Output the (x, y) coordinate of the center of the cell containing the given text.  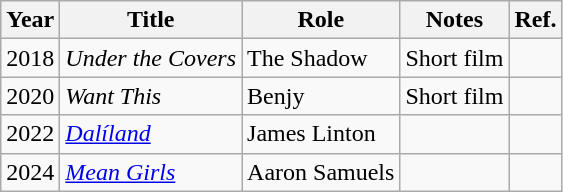
2024 (30, 172)
Ref. (536, 20)
Year (30, 20)
The Shadow (321, 58)
Mean Girls (151, 172)
2022 (30, 134)
2018 (30, 58)
Role (321, 20)
Benjy (321, 96)
Want This (151, 96)
Aaron Samuels (321, 172)
Under the Covers (151, 58)
James Linton (321, 134)
2020 (30, 96)
Title (151, 20)
Notes (454, 20)
Dalíland (151, 134)
